Output the [X, Y] coordinate of the center of the cell containing the given text.  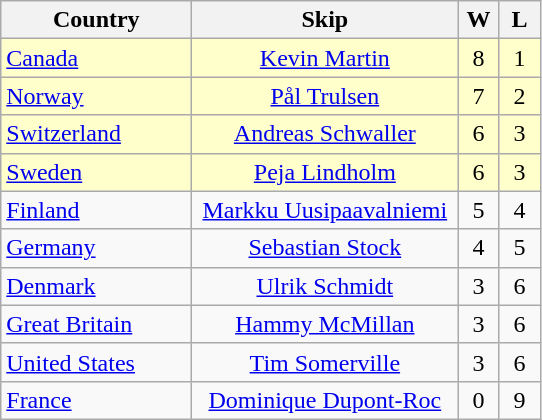
Tim Somerville [325, 362]
1 [520, 58]
Andreas Schwaller [325, 134]
Sweden [96, 172]
Norway [96, 96]
Hammy McMillan [325, 324]
Kevin Martin [325, 58]
8 [478, 58]
France [96, 400]
L [520, 20]
2 [520, 96]
Markku Uusipaavalniemi [325, 210]
Pål Trulsen [325, 96]
Ulrik Schmidt [325, 286]
Dominique Dupont-Roc [325, 400]
Skip [325, 20]
0 [478, 400]
9 [520, 400]
Denmark [96, 286]
United States [96, 362]
Canada [96, 58]
Switzerland [96, 134]
Great Britain [96, 324]
7 [478, 96]
Sebastian Stock [325, 248]
Peja Lindholm [325, 172]
Country [96, 20]
Finland [96, 210]
W [478, 20]
Germany [96, 248]
